Locate the cell with the specified text and output its [x, y] center coordinate. 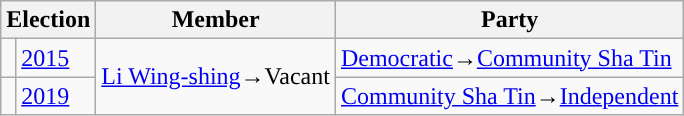
2015 [56, 58]
Election [48, 20]
Community Sha Tin→Independent [509, 96]
Party [509, 20]
2019 [56, 96]
Democratic→Community Sha Tin [509, 58]
Li Wing-shing→Vacant [216, 77]
Member [216, 20]
